Detect which cell encompasses the target text, then output its (X, Y) center coordinate. 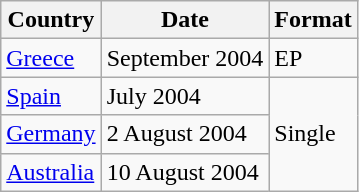
September 2004 (185, 58)
Spain (51, 96)
Australia (51, 172)
Germany (51, 134)
10 August 2004 (185, 172)
Single (313, 134)
Format (313, 20)
Date (185, 20)
July 2004 (185, 96)
2 August 2004 (185, 134)
Greece (51, 58)
EP (313, 58)
Country (51, 20)
